Return (X, Y) of the center of cell containing provided text 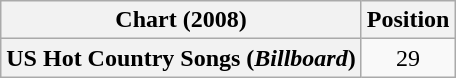
29 (408, 58)
US Hot Country Songs (Billboard) (181, 58)
Chart (2008) (181, 20)
Position (408, 20)
